Output the (X, Y) coordinate of the center of the cell containing the given text.  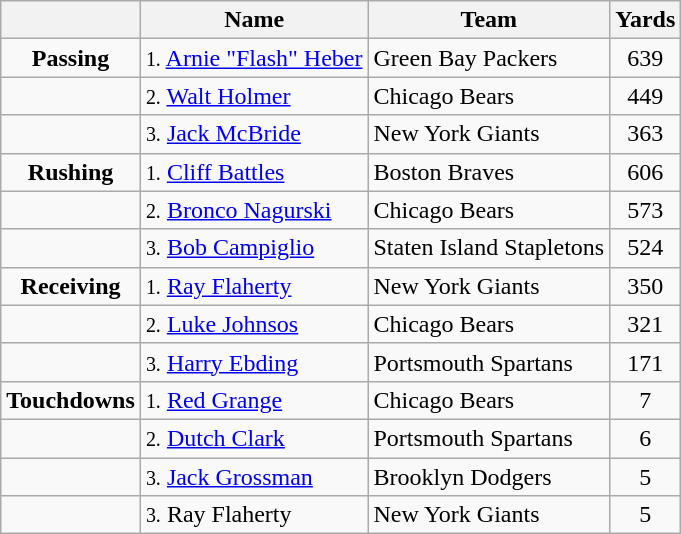
524 (646, 248)
639 (646, 58)
Staten Island Stapletons (489, 248)
1. Red Grange (254, 400)
363 (646, 134)
Green Bay Packers (489, 58)
2. Walt Holmer (254, 96)
Touchdowns (71, 400)
Boston Braves (489, 172)
Rushing (71, 172)
171 (646, 362)
449 (646, 96)
3. Ray Flaherty (254, 515)
Team (489, 20)
Receiving (71, 286)
606 (646, 172)
573 (646, 210)
2. Bronco Nagurski (254, 210)
3. Bob Campiglio (254, 248)
6 (646, 438)
Name (254, 20)
1. Arnie "Flash" Heber (254, 58)
Passing (71, 58)
3. Jack McBride (254, 134)
2. Dutch Clark (254, 438)
350 (646, 286)
2. Luke Johnsos (254, 324)
Yards (646, 20)
3. Harry Ebding (254, 362)
3. Jack Grossman (254, 477)
1. Ray Flaherty (254, 286)
1. Cliff Battles (254, 172)
321 (646, 324)
Brooklyn Dodgers (489, 477)
7 (646, 400)
